Locate the cell with the specified text and output its [x, y] center coordinate. 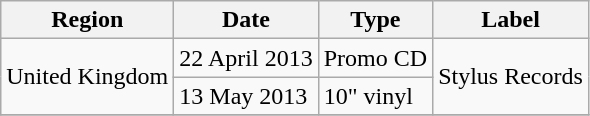
Label [511, 20]
10" vinyl [375, 96]
Date [246, 20]
13 May 2013 [246, 96]
22 April 2013 [246, 58]
United Kingdom [88, 77]
Promo CD [375, 58]
Type [375, 20]
Stylus Records [511, 77]
Region [88, 20]
